Identify which cell holds the provided text, then report its [x, y] central coordinate. 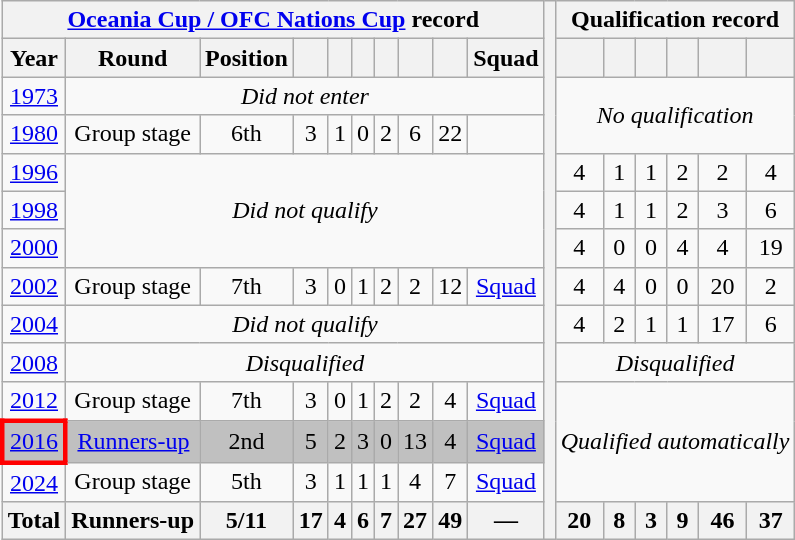
46 [722, 521]
9 [683, 521]
2008 [34, 362]
5/11 [247, 521]
1998 [34, 210]
2004 [34, 324]
12 [450, 286]
5 [310, 442]
Qualification record [675, 20]
Qualified automatically [675, 441]
19 [771, 248]
49 [450, 521]
Year [34, 58]
2002 [34, 286]
22 [450, 134]
No qualification [675, 115]
37 [771, 521]
5th [247, 482]
2nd [247, 442]
Position [247, 58]
27 [416, 521]
2024 [34, 482]
2016 [34, 442]
2000 [34, 248]
6th [247, 134]
1973 [34, 96]
2012 [34, 401]
— [506, 521]
Oceania Cup / OFC Nations Cup record [273, 20]
Did not enter [305, 96]
Total [34, 521]
8 [619, 521]
1980 [34, 134]
1996 [34, 172]
13 [416, 442]
Round [133, 58]
